Capture the cell that displays the provided text and extract its [x, y] central coordinate. 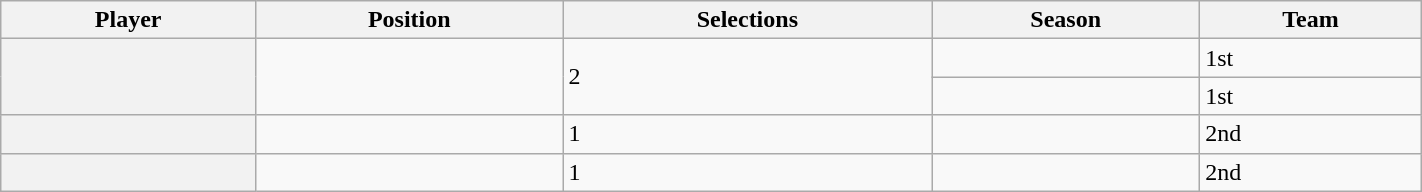
Player [128, 20]
2 [748, 77]
Season [1066, 20]
Position [410, 20]
Team [1311, 20]
Selections [748, 20]
